For the text-containing cell, return its midpoint in (x, y) coordinate format. 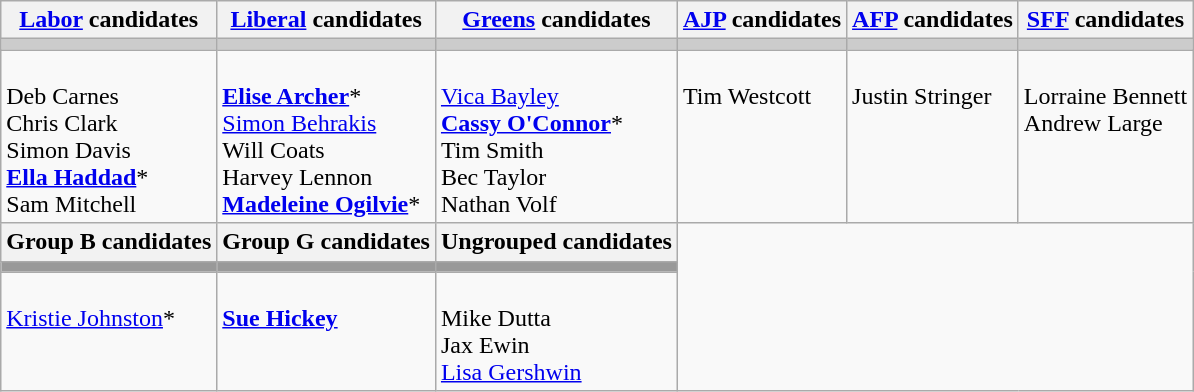
AJP candidates (762, 20)
Group G candidates (326, 242)
Greens candidates (556, 20)
Mike Dutta Jax Ewin Lisa Gershwin (556, 332)
AFP candidates (933, 20)
Kristie Johnston* (109, 332)
Lorraine Bennett Andrew Large (1105, 136)
Vica Bayley Cassy O'Connor* Tim Smith Bec Taylor Nathan Volf (556, 136)
Elise Archer* Simon Behrakis Will Coats Harvey Lennon Madeleine Ogilvie* (326, 136)
Liberal candidates (326, 20)
Deb Carnes Chris Clark Simon Davis Ella Haddad* Sam Mitchell (109, 136)
Sue Hickey (326, 332)
Labor candidates (109, 20)
Group B candidates (109, 242)
Tim Westcott (762, 136)
SFF candidates (1105, 20)
Justin Stringer (933, 136)
Ungrouped candidates (556, 242)
